Provide the [X, Y] coordinate of the cell's center where the given text is located.  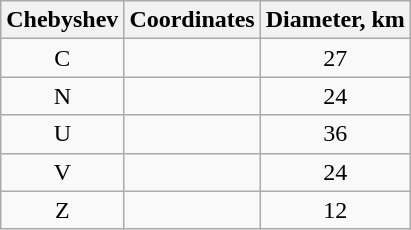
27 [335, 58]
N [62, 96]
12 [335, 210]
Diameter, km [335, 20]
Chebyshev [62, 20]
36 [335, 134]
U [62, 134]
C [62, 58]
Coordinates [192, 20]
V [62, 172]
Z [62, 210]
